Output the (x, y) coordinate of the center of the cell containing the given text.  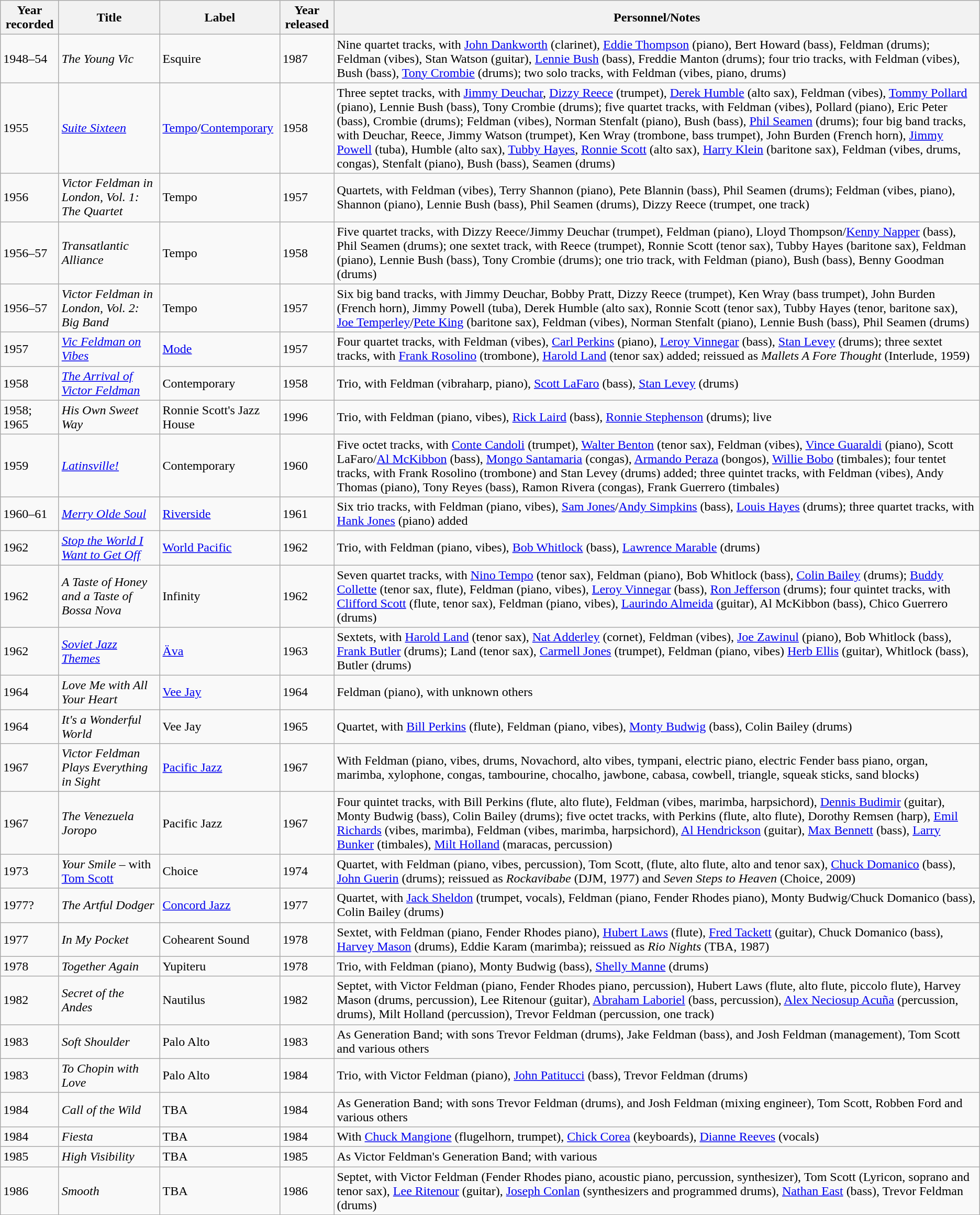
Yupiteru (220, 966)
Latinsville! (109, 465)
1973 (29, 871)
Äva (220, 651)
Cohearent Sound (220, 940)
Feldman (piano), with unknown others (656, 692)
Vic Feldman on Vibes (109, 349)
1959 (29, 465)
1974 (307, 871)
1960 (307, 465)
1956 (29, 197)
1960–61 (29, 513)
Label (220, 18)
Mode (220, 349)
Trio, with Feldman (piano, vibes), Rick Laird (bass), Ronnie Stephenson (drums); live (656, 417)
1958; 1965 (29, 417)
Transatlantic Alliance (109, 252)
Infinity (220, 596)
Quartet, with Bill Perkins (flute), Feldman (piano, vibes), Monty Budwig (bass), Colin Bailey (drums) (656, 727)
1965 (307, 727)
Stop the World I Want to Get Off (109, 548)
Nautilus (220, 1000)
Victor Feldman Plays Everything in Sight (109, 768)
World Pacific (220, 548)
Choice (220, 871)
The Venezuela Joropo (109, 823)
Year released (307, 18)
It's a Wonderful World (109, 727)
The Arrival of Victor Feldman (109, 383)
His Own Sweet Way (109, 417)
Together Again (109, 966)
Year recorded (29, 18)
1955 (29, 128)
Soft Shoulder (109, 1041)
Merry Olde Soul (109, 513)
Concord Jazz (220, 905)
1977? (29, 905)
The Artful Dodger (109, 905)
1996 (307, 417)
Soviet Jazz Themes (109, 651)
Love Me with All Your Heart (109, 692)
Quartet, with Jack Sheldon (trumpet, vocals), Feldman (piano, Fender Rhodes piano), Monty Budwig/Chuck Domanico (bass), Colin Bailey (drums) (656, 905)
Trio, with Feldman (vibraharp, piano), Scott LaFaro (bass), Stan Levey (drums) (656, 383)
To Chopin with Love (109, 1076)
Trio, with Feldman (piano), Monty Budwig (bass), Shelly Manne (drums) (656, 966)
Smooth (109, 1191)
As Generation Band; with sons Trevor Feldman (drums), and Josh Feldman (mixing engineer), Tom Scott, Robben Ford and various others (656, 1109)
Esquire (220, 59)
Trio, with Feldman (piano, vibes), Bob Whitlock (bass), Lawrence Marable (drums) (656, 548)
Riverside (220, 513)
High Visibility (109, 1156)
Personnel/Notes (656, 18)
Fiesta (109, 1136)
Call of the Wild (109, 1109)
As Generation Band; with sons Trevor Feldman (drums), Jake Feldman (bass), and Josh Feldman (management), Tom Scott and various others (656, 1041)
Secret of the Andes (109, 1000)
Victor Feldman in London, Vol. 2: Big Band (109, 308)
Ronnie Scott's Jazz House (220, 417)
With Chuck Mangione (flugelhorn, trumpet), Chick Corea (keyboards), Dianne Reeves (vocals) (656, 1136)
Suite Sixteen (109, 128)
Your Smile – with Tom Scott (109, 871)
The Young Vic (109, 59)
In My Pocket (109, 940)
Tempo/Contemporary (220, 128)
Title (109, 18)
Trio, with Victor Feldman (piano), John Patitucci (bass), Trevor Feldman (drums) (656, 1076)
1961 (307, 513)
A Taste of Honey and a Taste of Bossa Nova (109, 596)
1948–54 (29, 59)
Victor Feldman in London, Vol. 1: The Quartet (109, 197)
As Victor Feldman's Generation Band; with various (656, 1156)
1963 (307, 651)
1987 (307, 59)
